Capture the cell that displays the provided text and extract its (X, Y) central coordinate. 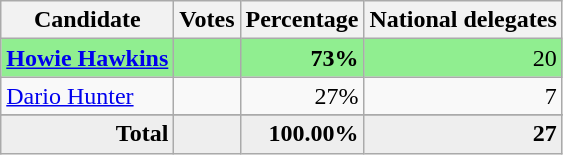
7 (463, 96)
Votes (207, 20)
27% (302, 96)
100.00% (302, 134)
20 (463, 58)
Percentage (302, 20)
Dario Hunter (88, 96)
73% (302, 58)
Total (88, 134)
Howie Hawkins (88, 58)
Candidate (88, 20)
National delegates (463, 20)
27 (463, 134)
